Scan for the cell matching the given text and deliver its (X, Y) coordinate at center. 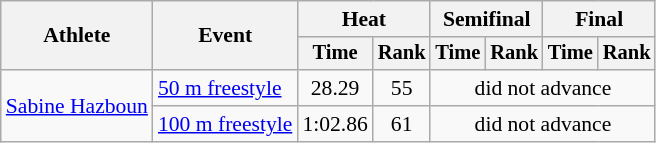
55 (402, 88)
28.29 (334, 88)
100 m freestyle (225, 124)
Semifinal (486, 19)
Heat (364, 19)
Sabine Hazboun (77, 106)
50 m freestyle (225, 88)
1:02.86 (334, 124)
Event (225, 36)
Final (599, 19)
61 (402, 124)
Athlete (77, 36)
